From the cell containing the given text, extract its center point as [X, Y] coordinate. 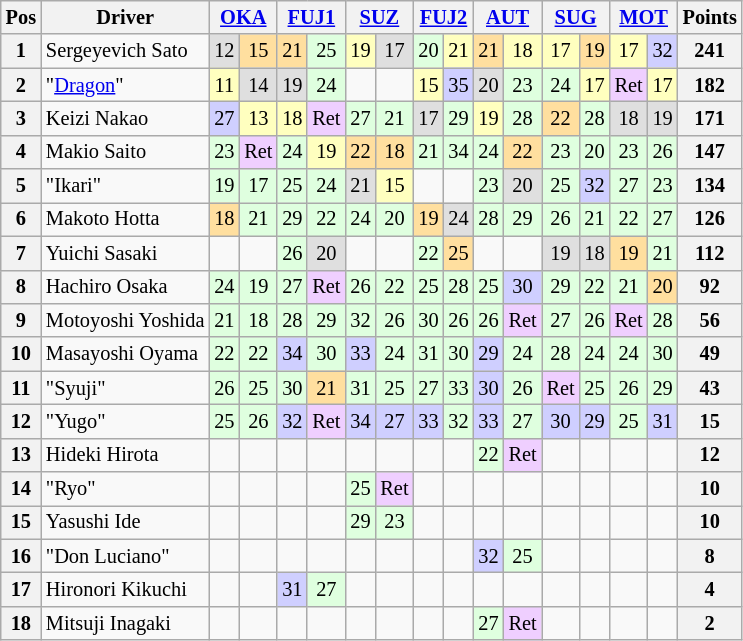
Mitsuji Inagaki [125, 623]
Makoto Hotta [125, 219]
182 [710, 85]
35 [458, 85]
Hachiro Osaka [125, 287]
MOT [644, 17]
Hideki Hirota [125, 455]
5 [21, 186]
56 [710, 320]
Pos [21, 17]
Points [710, 17]
Makio Saito [125, 152]
Hironori Kikuchi [125, 589]
126 [710, 219]
"Ikari" [125, 186]
"Dragon" [125, 85]
Sergeyevich Sato [125, 51]
SUG [576, 17]
"Syuji" [125, 388]
SUZ [379, 17]
16 [21, 556]
FUJ2 [443, 17]
92 [710, 287]
49 [710, 354]
3 [21, 118]
9 [21, 320]
7 [21, 253]
OKA [243, 17]
241 [710, 51]
147 [710, 152]
"Yugo" [125, 421]
Yuichi Sasaki [125, 253]
1 [21, 51]
FUJ1 [311, 17]
112 [710, 253]
Yasushi Ide [125, 522]
6 [21, 219]
Keizi Nakao [125, 118]
"Ryo" [125, 489]
134 [710, 186]
Driver [125, 17]
Masayoshi Oyama [125, 354]
43 [710, 388]
AUT [508, 17]
"Don Luciano" [125, 556]
171 [710, 118]
Motoyoshi Yoshida [125, 320]
